For the text-containing cell, return its midpoint in [X, Y] coordinate format. 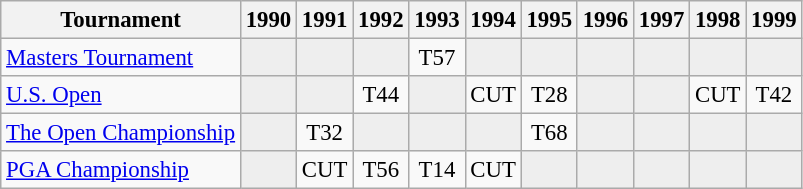
1999 [774, 20]
1996 [605, 20]
1991 [325, 20]
1997 [661, 20]
T28 [549, 95]
1993 [437, 20]
PGA Championship [121, 170]
1990 [268, 20]
T68 [549, 133]
1998 [718, 20]
T56 [381, 170]
T42 [774, 95]
T57 [437, 58]
U.S. Open [121, 95]
1994 [493, 20]
T14 [437, 170]
T44 [381, 95]
T32 [325, 133]
1995 [549, 20]
Masters Tournament [121, 58]
Tournament [121, 20]
1992 [381, 20]
The Open Championship [121, 133]
